Extract the (X, Y) coordinate from the center of the cell holding the provided text.  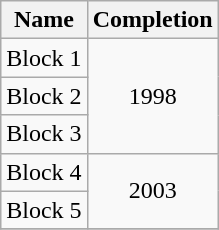
Block 4 (44, 172)
Block 1 (44, 58)
Block 2 (44, 96)
Name (44, 20)
Block 5 (44, 210)
2003 (152, 191)
Block 3 (44, 134)
1998 (152, 96)
Completion (152, 20)
